Return the [x, y] coordinate for the center point of the cell that contains the specified text.  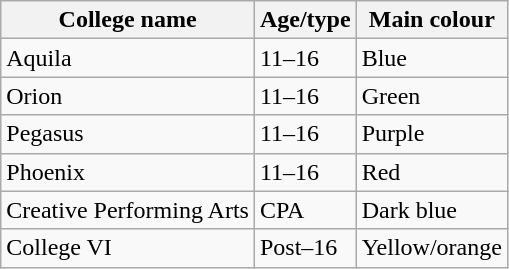
Post–16 [305, 248]
College VI [128, 248]
Phoenix [128, 172]
College name [128, 20]
Creative Performing Arts [128, 210]
Orion [128, 96]
Main colour [432, 20]
Pegasus [128, 134]
Aquila [128, 58]
Dark blue [432, 210]
Purple [432, 134]
Age/type [305, 20]
Red [432, 172]
Yellow/orange [432, 248]
Green [432, 96]
Blue [432, 58]
CPA [305, 210]
